Output the (x, y) coordinate of the center of the cell containing the given text.  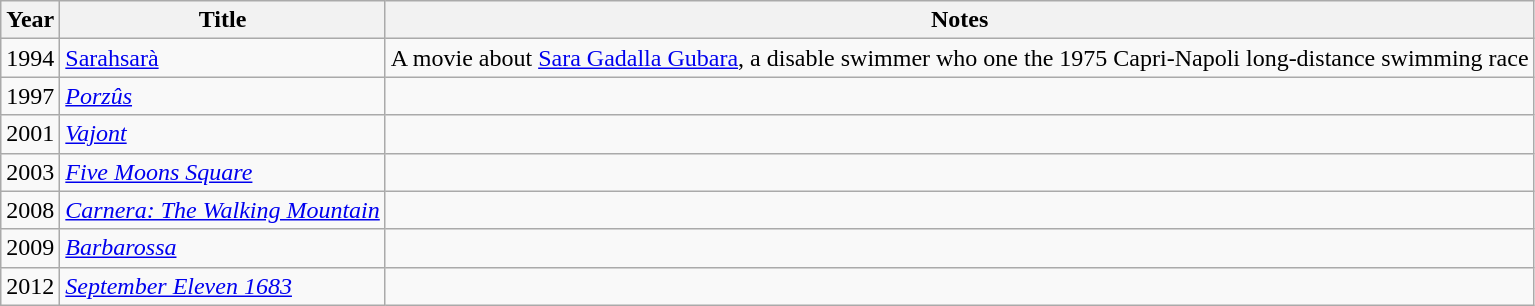
Five Moons Square (223, 172)
Title (223, 20)
2008 (30, 210)
Year (30, 20)
Porzûs (223, 96)
2001 (30, 134)
Vajont (223, 134)
1994 (30, 58)
2003 (30, 172)
A movie about Sara Gadalla Gubara, a disable swimmer who one the 1975 Capri-Napoli long-distance swimming race (960, 58)
Barbarossa (223, 248)
2009 (30, 248)
Sarahsarà (223, 58)
September Eleven 1683 (223, 286)
Carnera: The Walking Mountain (223, 210)
2012 (30, 286)
Notes (960, 20)
1997 (30, 96)
